From the cell containing the given text, extract its center point as (x, y) coordinate. 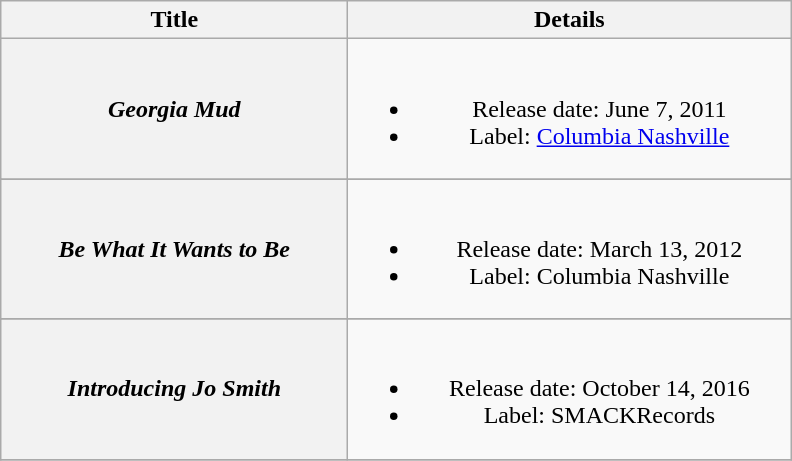
Georgia Mud (174, 109)
Release date: March 13, 2012Label: Columbia Nashville (570, 249)
Be What It Wants to Be (174, 249)
Release date: October 14, 2016Label: SMACKRecords (570, 389)
Release date: June 7, 2011Label: Columbia Nashville (570, 109)
Introducing Jo Smith (174, 389)
Title (174, 20)
Details (570, 20)
